Output the (x, y) coordinate of the center of the cell containing the given text.  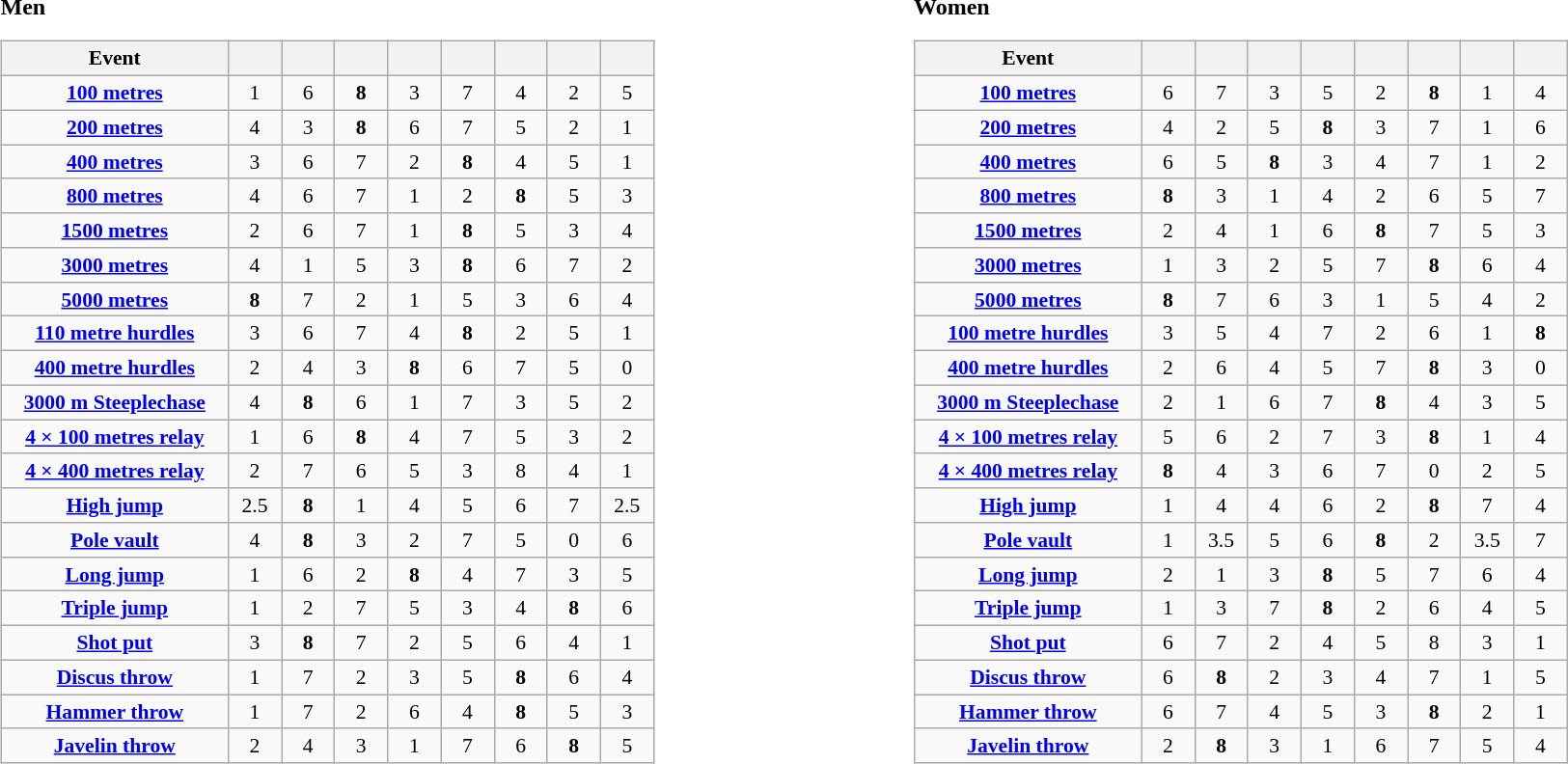
100 metre hurdles (1029, 334)
110 metre hurdles (114, 334)
